Scan for the cell matching the given text and deliver its (x, y) coordinate at center. 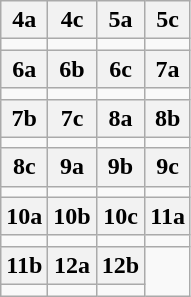
6a (24, 69)
7a (168, 69)
12a (72, 265)
11b (24, 265)
8b (168, 118)
9b (120, 167)
9a (72, 167)
4a (24, 20)
12b (120, 265)
10b (72, 216)
4c (72, 20)
5a (120, 20)
10a (24, 216)
7b (24, 118)
8a (120, 118)
6b (72, 69)
11a (168, 216)
8c (24, 167)
5c (168, 20)
9c (168, 167)
7c (72, 118)
10c (120, 216)
6c (120, 69)
